Output the (x, y) coordinate of the center of the cell containing the given text.  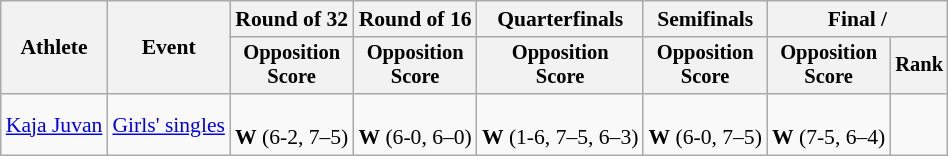
Quarterfinals (560, 19)
Kaja Juvan (54, 124)
Round of 32 (292, 19)
W (6-0, 7–5) (704, 124)
Girls' singles (168, 124)
Rank (919, 66)
W (7-5, 6–4) (828, 124)
Round of 16 (414, 19)
Semifinals (704, 19)
W (6-2, 7–5) (292, 124)
Athlete (54, 48)
Event (168, 48)
W (6-0, 6–0) (414, 124)
Final / (858, 19)
W (1-6, 7–5, 6–3) (560, 124)
